From the cell containing the given text, extract its center point as [x, y] coordinate. 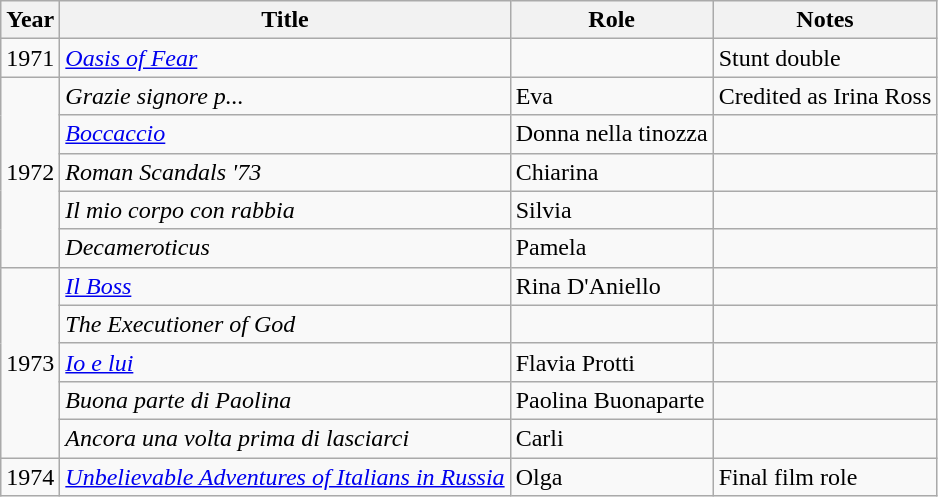
Final film role [825, 477]
Role [612, 20]
Year [30, 20]
Title [285, 20]
Boccaccio [285, 134]
Silvia [612, 210]
Roman Scandals '73 [285, 172]
Grazie signore p... [285, 96]
Notes [825, 20]
Chiarina [612, 172]
Buona parte di Paolina [285, 400]
1972 [30, 172]
Eva [612, 96]
Unbelievable Adventures of Italians in Russia [285, 477]
Ancora una volta prima di lasciarci [285, 438]
Donna nella tinozza [612, 134]
Oasis of Fear [285, 58]
Flavia Protti [612, 362]
Pamela [612, 248]
Rina D'Aniello [612, 286]
1974 [30, 477]
Io e lui [285, 362]
Olga [612, 477]
1971 [30, 58]
Paolina Buonaparte [612, 400]
1973 [30, 362]
Il Boss [285, 286]
Decameroticus [285, 248]
Il mio corpo con rabbia [285, 210]
Carli [612, 438]
The Executioner of God [285, 324]
Credited as Irina Ross [825, 96]
Stunt double [825, 58]
